Pinpoint the cell where the given text exists, returning its [X, Y] midpoint coordinate. 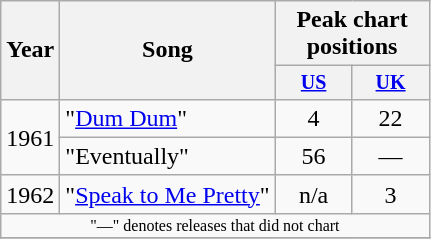
"Speak to Me Pretty" [168, 194]
1962 [30, 194]
— [390, 156]
3 [390, 194]
56 [314, 156]
US [314, 82]
"Eventually" [168, 156]
"—" denotes releases that did not chart [215, 225]
22 [390, 118]
Year [30, 50]
"Dum Dum" [168, 118]
1961 [30, 137]
UK [390, 82]
Peak chart positions [352, 34]
n/a [314, 194]
4 [314, 118]
Song [168, 50]
